Return (x, y) of the center of cell containing provided text 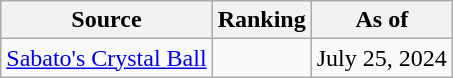
July 25, 2024 (382, 58)
Ranking (262, 20)
Sabato's Crystal Ball (106, 58)
As of (382, 20)
Source (106, 20)
